Search for the cell housing the specified text and yield its (x, y) center coordinate. 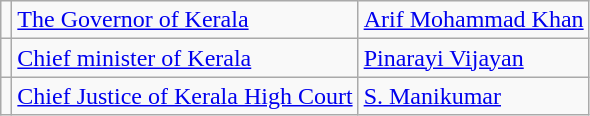
Pinarayi Vijayan (474, 58)
Chief minister of Kerala (185, 58)
Chief Justice of Kerala High Court (185, 96)
The Governor of Kerala (185, 20)
Arif Mohammad Khan (474, 20)
S. Manikumar (474, 96)
